Locate the cell with the specified text and output its [X, Y] center coordinate. 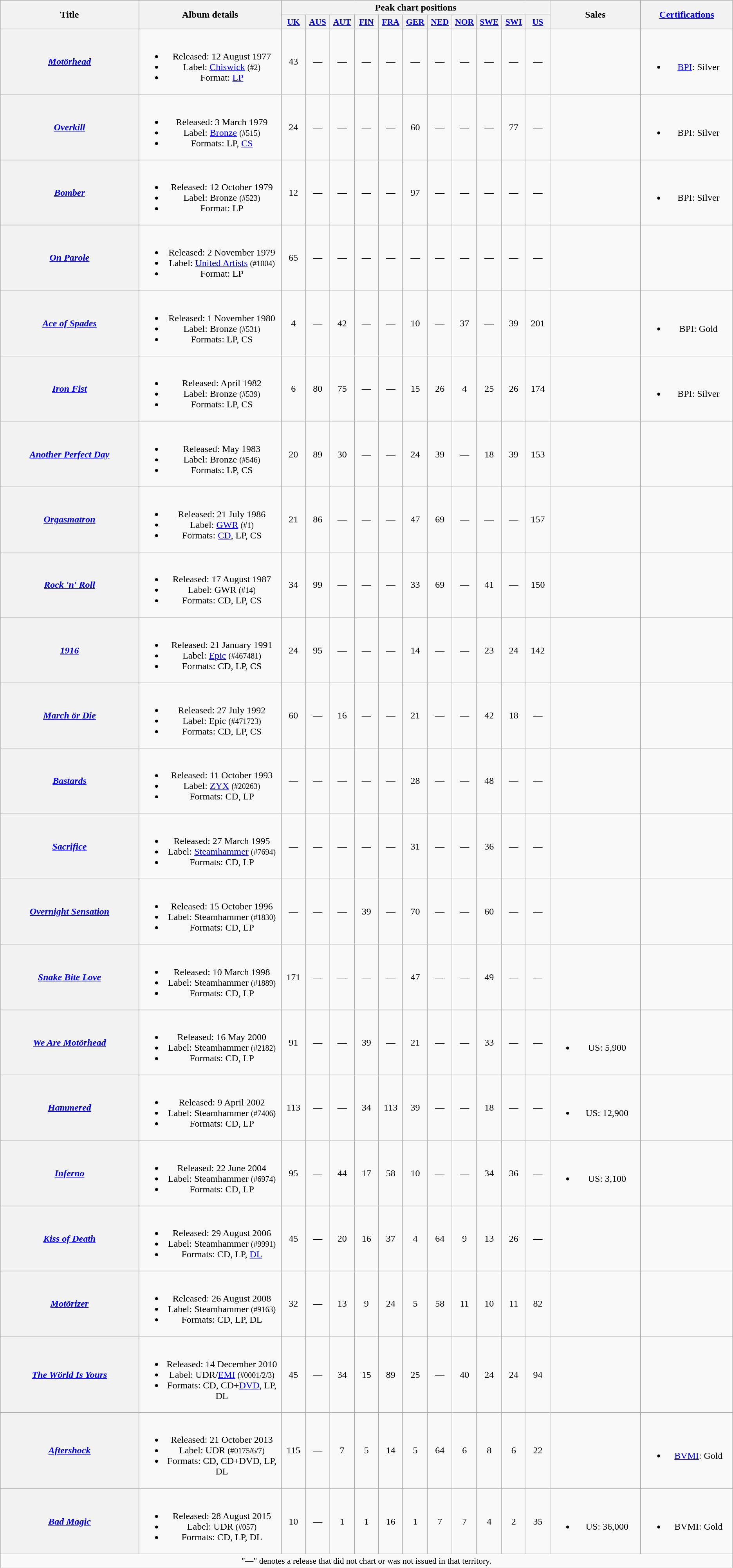
65 [294, 258]
1916 [70, 650]
Released: 21 January 1991Label: Epic (#467481)Formats: CD, LP, CS [210, 650]
US: 36,000 [595, 1521]
Hammered [70, 1107]
Aftershock [70, 1451]
Iron Fist [70, 389]
Ace of Spades [70, 323]
FRA [391, 22]
March ör Die [70, 715]
91 [294, 1042]
Overkill [70, 128]
Released: 1 November 1980Label: Bronze (#531)Formats: LP, CS [210, 323]
Sales [595, 15]
Peak chart positions [416, 8]
Released: 21 October 2013Label: UDR (#0175/6/7)Formats: CD, CD+DVD, LP, DL [210, 1451]
115 [294, 1451]
Released: 14 December 2010Label: UDR/EMI (#0001/2/3)Formats: CD, CD+DVD, LP, DL [210, 1375]
77 [514, 128]
US [538, 22]
2 [514, 1521]
GER [415, 22]
Snake Bite Love [70, 977]
8 [489, 1451]
35 [538, 1521]
Released: 12 October 1979Label: Bronze (#523)Format: LP [210, 193]
Inferno [70, 1173]
AUS [318, 22]
Released: 2 November 1979Label: United Artists (#1004)Format: LP [210, 258]
150 [538, 585]
86 [318, 520]
US: 5,900 [595, 1042]
75 [342, 389]
Released: 17 August 1987Label: GWR (#14)Formats: CD, LP, CS [210, 585]
17 [366, 1173]
Motörizer [70, 1304]
171 [294, 977]
BPI: Gold [687, 323]
The Wörld Is Yours [70, 1375]
Released: 9 April 2002Label: Steamhammer (#7406)Formats: CD, LP [210, 1107]
Released: 22 June 2004Label: Steamhammer (#6974)Formats: CD, LP [210, 1173]
94 [538, 1375]
Another Perfect Day [70, 454]
Kiss of Death [70, 1239]
99 [318, 585]
44 [342, 1173]
Released: 15 October 1996Label: Steamhammer (#1830)Formats: CD, LP [210, 912]
On Parole [70, 258]
Released: 21 July 1986Label: GWR (#1)Formats: CD, LP, CS [210, 520]
Album details [210, 15]
142 [538, 650]
48 [489, 781]
Released: 28 August 2015Label: UDR (#057)Formats: CD, LP, DL [210, 1521]
US: 12,900 [595, 1107]
Released: 11 October 1993Label: ZYX (#20263)Formats: CD, LP [210, 781]
Released: 10 March 1998Label: Steamhammer (#1889)Formats: CD, LP [210, 977]
"—" denotes a release that did not chart or was not issued in that territory. [366, 1561]
Released: May 1983Label: Bronze (#546)Formats: LP, CS [210, 454]
AUT [342, 22]
Released: 26 August 2008Label: Steamhammer (#9163)Formats: CD, LP, DL [210, 1304]
SWE [489, 22]
32 [294, 1304]
Released: 29 August 2006Label: Steamhammer (#9991)Formats: CD, LP, DL [210, 1239]
Orgasmatron [70, 520]
31 [415, 846]
174 [538, 389]
22 [538, 1451]
12 [294, 193]
153 [538, 454]
Motörhead [70, 62]
97 [415, 193]
28 [415, 781]
82 [538, 1304]
FIN [366, 22]
70 [415, 912]
US: 3,100 [595, 1173]
201 [538, 323]
Bomber [70, 193]
NED [440, 22]
SWI [514, 22]
41 [489, 585]
Rock 'n' Roll [70, 585]
Released: April 1982Label: Bronze (#539)Formats: LP, CS [210, 389]
30 [342, 454]
Released: 16 May 2000Label: Steamhammer (#2182)Formats: CD, LP [210, 1042]
23 [489, 650]
Released: 12 August 1977Label: Chiswick (#2)Format: LP [210, 62]
We Are Motörhead [70, 1042]
Released: 27 July 1992Label: Epic (#471723)Formats: CD, LP, CS [210, 715]
Overnight Sensation [70, 912]
NOR [464, 22]
UK [294, 22]
Released: 3 March 1979Label: Bronze (#515)Formats: LP, CS [210, 128]
Sacrifice [70, 846]
157 [538, 520]
Title [70, 15]
Certifications [687, 15]
43 [294, 62]
Bastards [70, 781]
Released: 27 March 1995Label: Steamhammer (#7694)Formats: CD, LP [210, 846]
80 [318, 389]
Bad Magic [70, 1521]
40 [464, 1375]
49 [489, 977]
